Determine the [X, Y] coordinate at the center of the cell enclosing the given text.  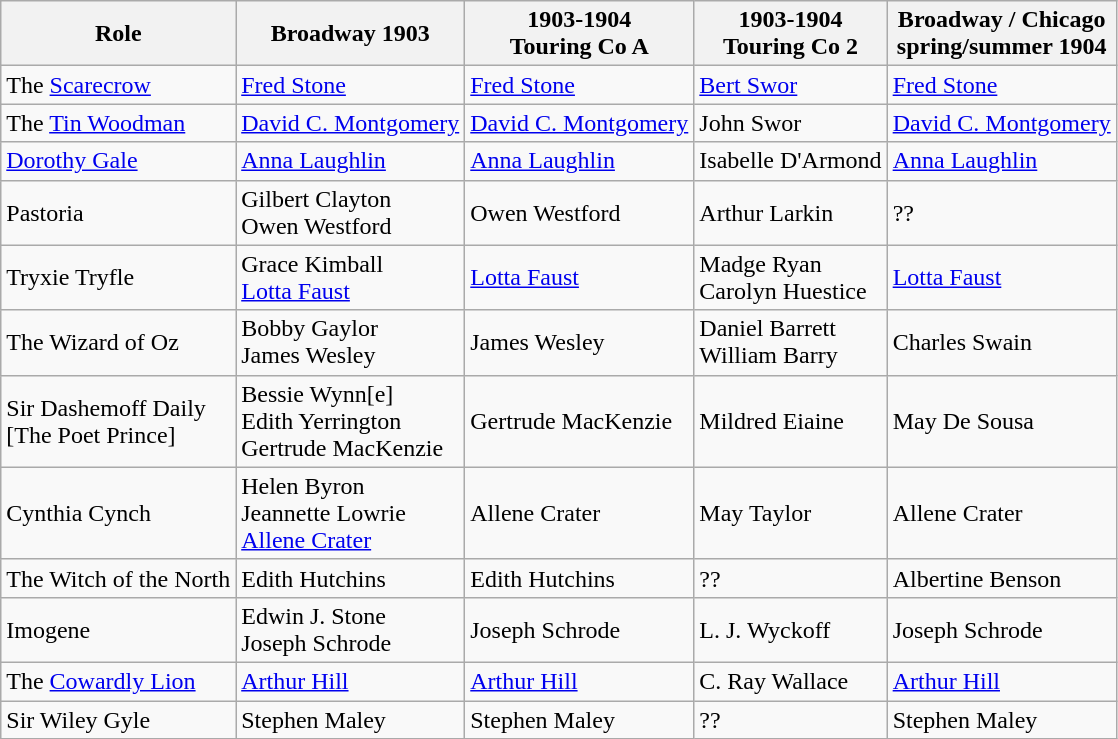
Broadway 1903 [350, 34]
Charles Swain [1002, 342]
Helen ByronJeannette LowrieAllene Crater [350, 513]
Madge RyanCarolyn Huestice [790, 278]
Daniel BarrettWilliam Barry [790, 342]
May Taylor [790, 513]
Grace KimballLotta Faust [350, 278]
Role [118, 34]
May De Sousa [1002, 421]
Broadway / Chicagospring/summer 1904 [1002, 34]
1903-1904Touring Co A [580, 34]
Imogene [118, 630]
The Tin Woodman [118, 123]
Sir Wiley Gyle [118, 719]
Gilbert ClaytonOwen Westford [350, 212]
Cynthia Cynch [118, 513]
Edwin J. StoneJoseph Schrode [350, 630]
Isabelle D'Armond [790, 161]
The Witch of the North [118, 578]
The Scarecrow [118, 85]
Arthur Larkin [790, 212]
James Wesley [580, 342]
Sir Dashemoff Daily[The Poet Prince] [118, 421]
John Swor [790, 123]
Bert Swor [790, 85]
The Cowardly Lion [118, 681]
The Wizard of Oz [118, 342]
Dorothy Gale [118, 161]
Gertrude MacKenzie [580, 421]
Mildred Eiaine [790, 421]
Albertine Benson [1002, 578]
C. Ray Wallace [790, 681]
Owen Westford [580, 212]
1903-1904Touring Co 2 [790, 34]
Tryxie Tryfle [118, 278]
L. J. Wyckoff [790, 630]
Pastoria [118, 212]
Bobby GaylorJames Wesley [350, 342]
Bessie Wynn[e]Edith YerringtonGertrude MacKenzie [350, 421]
